Return [x, y] of the center of cell containing provided text 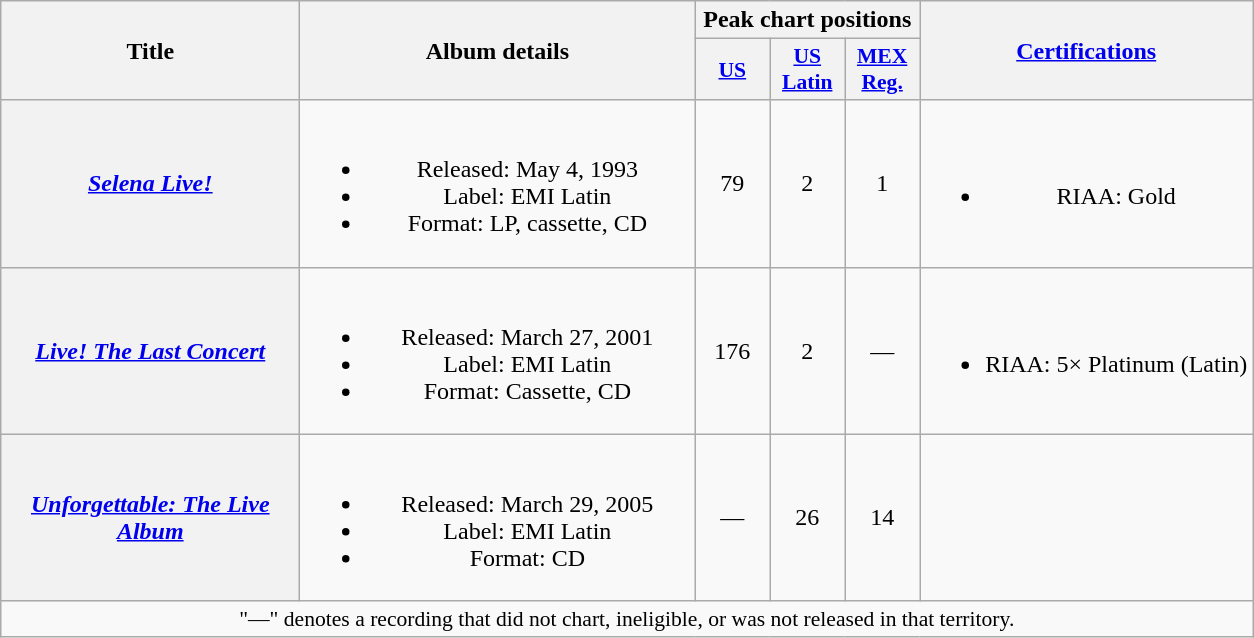
RIAA: 5× Platinum (Latin) [1086, 350]
Released: May 4, 1993Label: EMI LatinFormat: LP, cassette, CD [498, 184]
Released: March 27, 2001Label: EMI LatinFormat: Cassette, CD [498, 350]
Title [150, 50]
Album details [498, 50]
176 [732, 350]
79 [732, 184]
Released: March 29, 2005Label: EMI LatinFormat: CD [498, 518]
Certifications [1086, 50]
US [732, 70]
RIAA: Gold [1086, 184]
Peak chart positions [808, 20]
14 [882, 518]
26 [808, 518]
USLatin [808, 70]
Selena Live! [150, 184]
Unforgettable: The Live Album [150, 518]
"—" denotes a recording that did not chart, ineligible, or was not released in that territory. [627, 619]
1 [882, 184]
MEXReg. [882, 70]
Live! The Last Concert [150, 350]
